For the text-containing cell, return its midpoint in [X, Y] coordinate format. 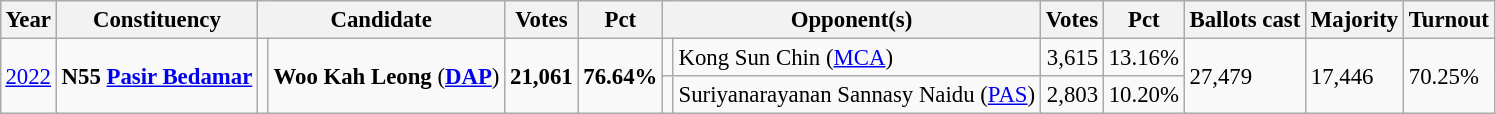
76.64% [620, 76]
Constituency [156, 20]
Woo Kah Leong (DAP) [386, 76]
Majority [1355, 20]
Ballots cast [1244, 20]
10.20% [1144, 95]
17,446 [1355, 76]
27,479 [1244, 76]
2022 [28, 76]
Turnout [1448, 20]
Year [28, 20]
70.25% [1448, 76]
13.16% [1144, 57]
2,803 [1072, 95]
Opponent(s) [852, 20]
Kong Sun Chin (MCA) [856, 57]
Suriyanarayanan Sannasy Naidu (PAS) [856, 95]
Candidate [382, 20]
N55 Pasir Bedamar [156, 76]
3,615 [1072, 57]
21,061 [542, 76]
